Return (x, y) of the center of cell containing provided text 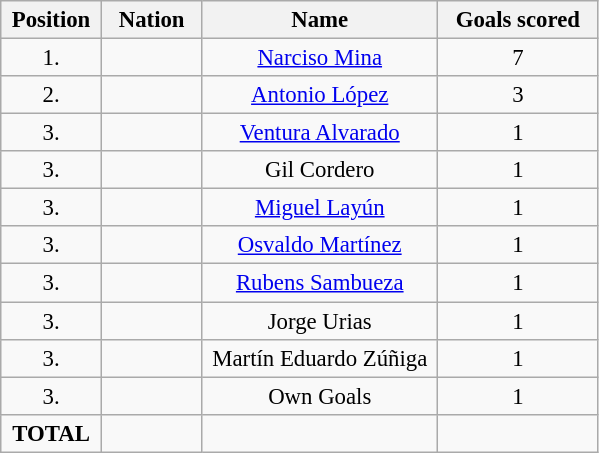
2. (52, 95)
Nation (152, 20)
Martín Eduardo Zúñiga (320, 358)
Rubens Sambueza (320, 283)
Goals scored (518, 20)
Jorge Urias (320, 321)
Narciso Mina (320, 58)
Ventura Alvarado (320, 133)
Antonio López (320, 95)
1. (52, 58)
Miguel Layún (320, 208)
3 (518, 95)
TOTAL (52, 433)
Own Goals (320, 396)
Gil Cordero (320, 170)
7 (518, 58)
Osvaldo Martínez (320, 245)
Name (320, 20)
Position (52, 20)
